Extract the (X, Y) coordinate from the center of the cell holding the provided text.  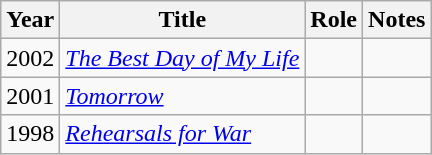
Tomorrow (182, 96)
2002 (30, 58)
1998 (30, 134)
Notes (397, 20)
Title (182, 20)
Year (30, 20)
Rehearsals for War (182, 134)
2001 (30, 96)
The Best Day of My Life (182, 58)
Role (334, 20)
